Return [X, Y] of the center of cell containing provided text 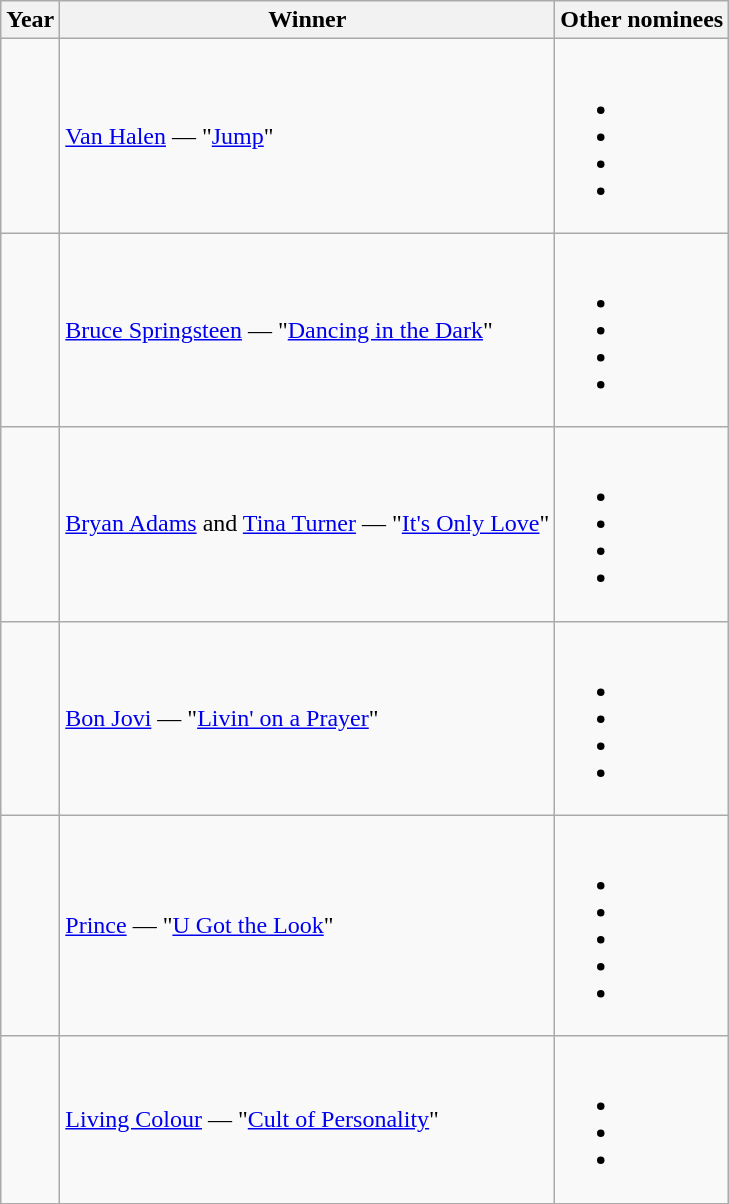
Bryan Adams and Tina Turner — "It's Only Love" [308, 524]
Winner [308, 20]
Bon Jovi — "Livin' on a Prayer" [308, 718]
Prince — "U Got the Look" [308, 926]
Other nominees [642, 20]
Living Colour — "Cult of Personality" [308, 1120]
Van Halen — "Jump" [308, 136]
Year [30, 20]
Bruce Springsteen — "Dancing in the Dark" [308, 330]
